Pinpoint the cell where the given text exists, returning its [x, y] midpoint coordinate. 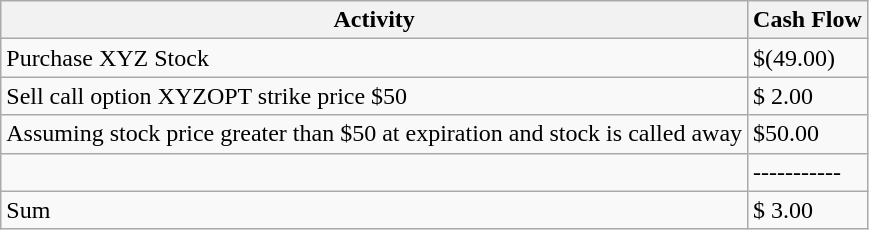
$ 2.00 [808, 96]
Sum [374, 210]
$ 3.00 [808, 210]
Assuming stock price greater than $50 at expiration and stock is called away [374, 134]
Purchase XYZ Stock [374, 58]
----------- [808, 172]
Sell call option XYZOPT strike price $50 [374, 96]
$(49.00) [808, 58]
Cash Flow [808, 20]
$50.00 [808, 134]
Activity [374, 20]
